Capture the cell that displays the provided text and extract its [x, y] central coordinate. 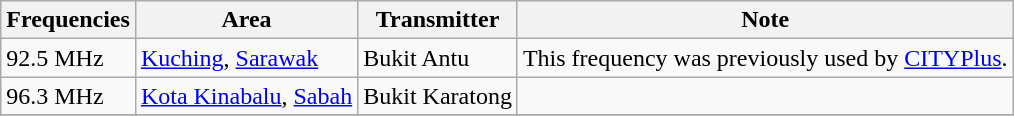
Bukit Karatong [438, 96]
96.3 MHz [68, 96]
Transmitter [438, 20]
Bukit Antu [438, 58]
Frequencies [68, 20]
Kuching, Sarawak [246, 58]
Area [246, 20]
92.5 MHz [68, 58]
Kota Kinabalu, Sabah [246, 96]
Note [765, 20]
This frequency was previously used by CITYPlus. [765, 58]
